From the cell containing the given text, extract its center point as [X, Y] coordinate. 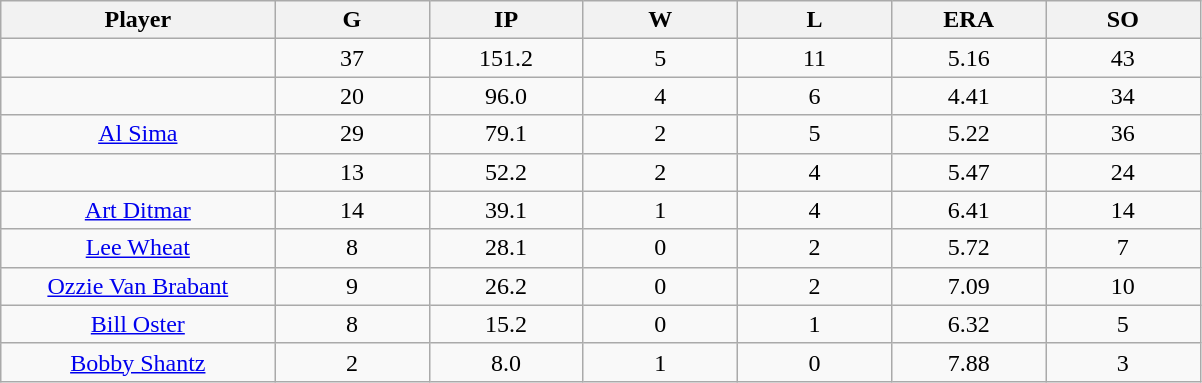
5.16 [969, 58]
Lee Wheat [138, 248]
13 [352, 172]
Bill Oster [138, 324]
10 [1123, 286]
Ozzie Van Brabant [138, 286]
Art Ditmar [138, 210]
5.72 [969, 248]
Al Sima [138, 134]
6 [814, 96]
4.41 [969, 96]
7.09 [969, 286]
6.41 [969, 210]
96.0 [506, 96]
79.1 [506, 134]
5.22 [969, 134]
9 [352, 286]
W [660, 20]
26.2 [506, 286]
43 [1123, 58]
34 [1123, 96]
3 [1123, 362]
28.1 [506, 248]
L [814, 20]
29 [352, 134]
39.1 [506, 210]
52.2 [506, 172]
8.0 [506, 362]
15.2 [506, 324]
5.47 [969, 172]
20 [352, 96]
ERA [969, 20]
Player [138, 20]
36 [1123, 134]
SO [1123, 20]
151.2 [506, 58]
11 [814, 58]
6.32 [969, 324]
IP [506, 20]
Bobby Shantz [138, 362]
7 [1123, 248]
24 [1123, 172]
G [352, 20]
7.88 [969, 362]
37 [352, 58]
